Search for the cell housing the specified text and yield its [x, y] center coordinate. 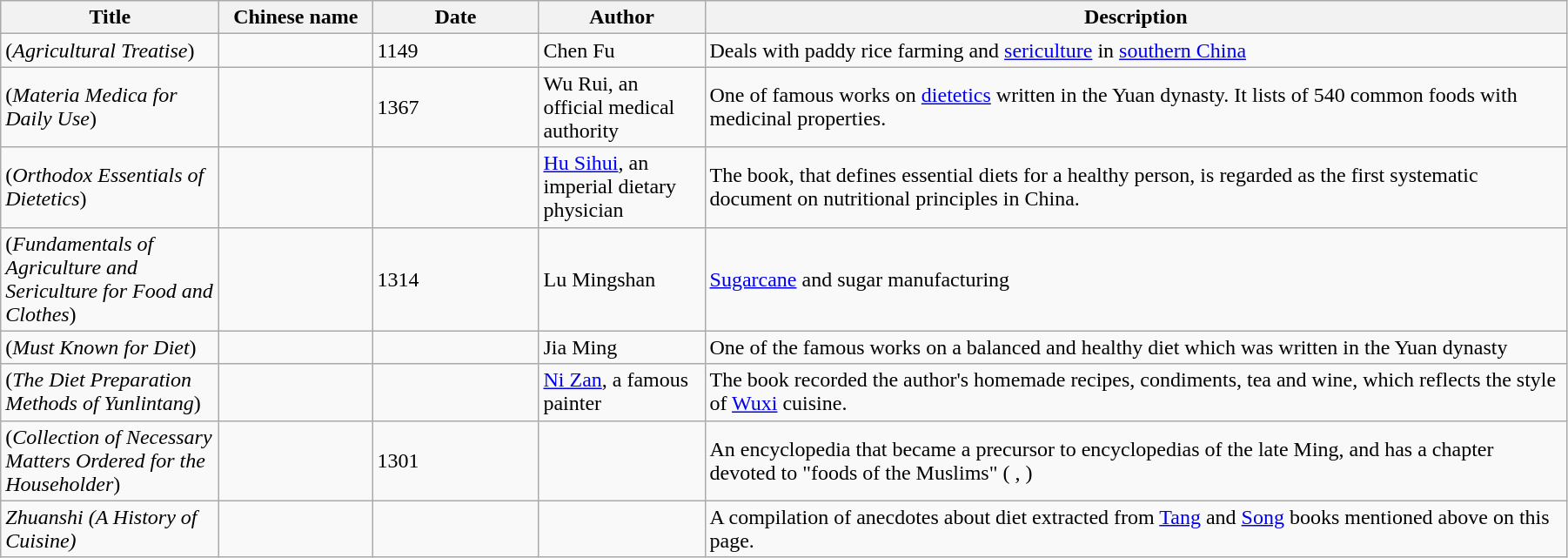
Title [110, 17]
An encyclopedia that became a precursor to encyclopedias of the late Ming, and has a chapter devoted to "foods of the Muslims" ( , ) [1136, 461]
1301 [456, 461]
1314 [456, 279]
(Agricultural Treatise) [110, 50]
One of the famous works on a balanced and healthy diet which was written in the Yuan dynasty [1136, 347]
(Materia Medica for Daily Use) [110, 107]
Date [456, 17]
(Must Known for Diet) [110, 347]
Description [1136, 17]
Author [621, 17]
A compilation of anecdotes about diet extracted from Tang and Song books mentioned above on this page. [1136, 529]
Sugarcane and sugar manufacturing [1136, 279]
Chen Fu [621, 50]
1367 [456, 107]
Jia Ming [621, 347]
The book recorded the author's homemade recipes, condiments, tea and wine, which reflects the style of Wuxi cuisine. [1136, 392]
Deals with paddy rice farming and sericulture in southern China [1136, 50]
Lu Mingshan [621, 279]
(Collection of Necessary Matters Ordered for the Householder) [110, 461]
Zhuanshi (A History of Cuisine) [110, 529]
The book, that defines essential diets for a healthy person, is regarded as the first systematic document on nutritional principles in China. [1136, 187]
Ni Zan, a famous painter [621, 392]
Wu Rui, an official medical authority [621, 107]
One of famous works on dietetics written in the Yuan dynasty. It lists of 540 common foods with medicinal properties. [1136, 107]
(The Diet Preparation Methods of Yunlintang) [110, 392]
Hu Sihui, an imperial dietary physician [621, 187]
Chinese name [296, 17]
1149 [456, 50]
(Fundamentals of Agriculture and Sericulture for Food and Clothes) [110, 279]
(Orthodox Essentials of Dietetics) [110, 187]
